Pinpoint the cell where the given text exists, returning its (X, Y) midpoint coordinate. 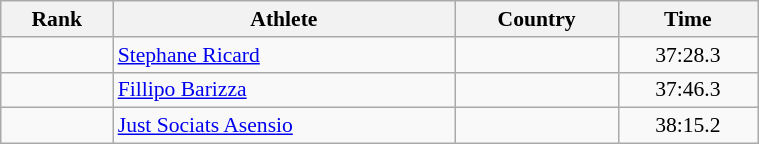
Athlete (284, 19)
37:46.3 (688, 90)
Time (688, 19)
Country (536, 19)
Rank (57, 19)
Stephane Ricard (284, 55)
37:28.3 (688, 55)
Fillipo Barizza (284, 90)
Just Sociats Asensio (284, 126)
38:15.2 (688, 126)
